Pinpoint the cell where the given text exists, returning its [x, y] midpoint coordinate. 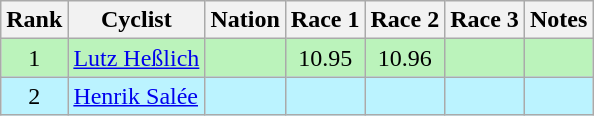
1 [34, 58]
Rank [34, 20]
Notes [558, 20]
2 [34, 96]
Henrik Salée [136, 96]
Cyclist [136, 20]
Race 2 [405, 20]
Lutz Heßlich [136, 58]
Nation [245, 20]
10.95 [325, 58]
Race 3 [485, 20]
Race 1 [325, 20]
10.96 [405, 58]
